Capture the cell that displays the provided text and extract its [x, y] central coordinate. 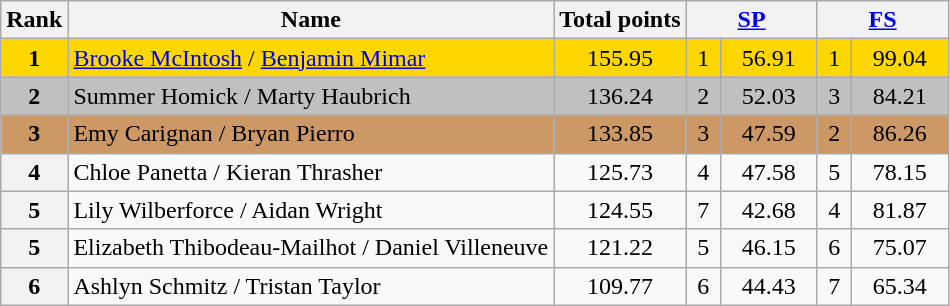
Lily Wilberforce / Aidan Wright [311, 210]
52.03 [768, 96]
86.26 [900, 134]
81.87 [900, 210]
65.34 [900, 286]
47.58 [768, 172]
109.77 [620, 286]
42.68 [768, 210]
78.15 [900, 172]
FS [882, 20]
Total points [620, 20]
75.07 [900, 248]
Summer Homick / Marty Haubrich [311, 96]
133.85 [620, 134]
56.91 [768, 58]
155.95 [620, 58]
Emy Carignan / Bryan Pierro [311, 134]
Brooke McIntosh / Benjamin Mimar [311, 58]
Chloe Panetta / Kieran Thrasher [311, 172]
Ashlyn Schmitz / Tristan Taylor [311, 286]
99.04 [900, 58]
121.22 [620, 248]
84.21 [900, 96]
Elizabeth Thibodeau-Mailhot / Daniel Villeneuve [311, 248]
Rank [34, 20]
47.59 [768, 134]
SP [752, 20]
46.15 [768, 248]
136.24 [620, 96]
Name [311, 20]
125.73 [620, 172]
124.55 [620, 210]
44.43 [768, 286]
